Locate the cell with the specified text and output its [x, y] center coordinate. 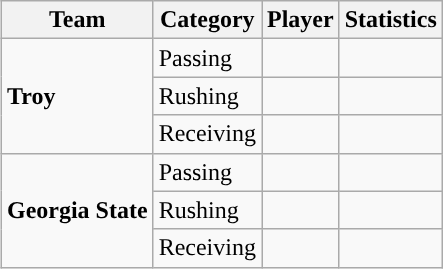
Georgia State [77, 210]
Category [207, 20]
Statistics [390, 20]
Troy [77, 96]
Team [77, 20]
Player [301, 20]
